Provide the [x, y] coordinate of the cell's center where the given text is located.  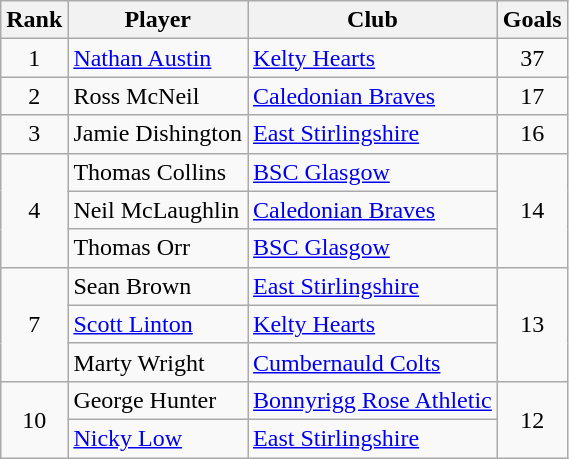
Ross McNeil [158, 96]
Marty Wright [158, 362]
Nicky Low [158, 438]
Jamie Dishington [158, 134]
37 [532, 58]
14 [532, 210]
Sean Brown [158, 286]
4 [34, 210]
10 [34, 419]
1 [34, 58]
Cumbernauld Colts [373, 362]
7 [34, 324]
2 [34, 96]
3 [34, 134]
Scott Linton [158, 324]
Neil McLaughlin [158, 210]
13 [532, 324]
Bonnyrigg Rose Athletic [373, 400]
Goals [532, 20]
Rank [34, 20]
17 [532, 96]
Player [158, 20]
George Hunter [158, 400]
Thomas Orr [158, 248]
Thomas Collins [158, 172]
Club [373, 20]
12 [532, 419]
Nathan Austin [158, 58]
16 [532, 134]
